Find where the given text appears and provide that cell's center as [x, y] coordinate. 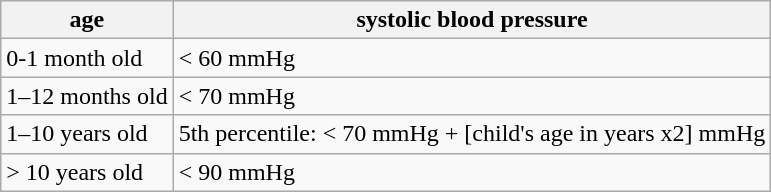
5th percentile: < 70 mmHg + [child's age in years x2] mmHg [472, 134]
> 10 years old [87, 172]
< 90 mmHg [472, 172]
0-1 month old [87, 58]
age [87, 20]
systolic blood pressure [472, 20]
1–10 years old [87, 134]
< 70 mmHg [472, 96]
1–12 months old [87, 96]
< 60 mmHg [472, 58]
